Identify which cell holds the provided text, then report its (X, Y) central coordinate. 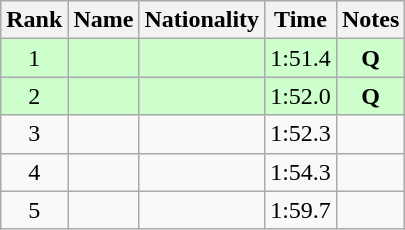
2 (34, 96)
Nationality (202, 20)
1:52.3 (301, 134)
Notes (370, 20)
1:51.4 (301, 58)
Time (301, 20)
1:59.7 (301, 210)
Name (104, 20)
Rank (34, 20)
1 (34, 58)
1:52.0 (301, 96)
3 (34, 134)
1:54.3 (301, 172)
4 (34, 172)
5 (34, 210)
